Determine the [x, y] coordinate at the center of the cell enclosing the given text.  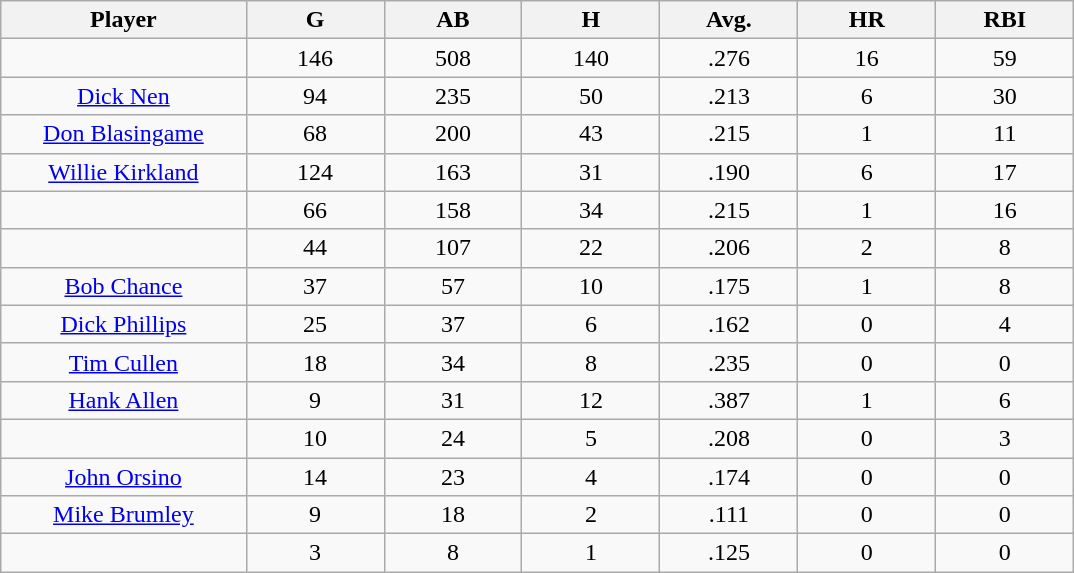
14 [315, 477]
Mike Brumley [124, 515]
.175 [729, 286]
.162 [729, 324]
AB [453, 20]
11 [1005, 134]
.213 [729, 96]
43 [591, 134]
94 [315, 96]
140 [591, 58]
.111 [729, 515]
.235 [729, 362]
12 [591, 400]
Willie Kirkland [124, 172]
Don Blasingame [124, 134]
124 [315, 172]
23 [453, 477]
H [591, 20]
50 [591, 96]
508 [453, 58]
24 [453, 438]
59 [1005, 58]
57 [453, 286]
Player [124, 20]
17 [1005, 172]
Tim Cullen [124, 362]
5 [591, 438]
146 [315, 58]
.387 [729, 400]
66 [315, 210]
158 [453, 210]
G [315, 20]
RBI [1005, 20]
Bob Chance [124, 286]
22 [591, 248]
68 [315, 134]
HR [867, 20]
235 [453, 96]
44 [315, 248]
Dick Phillips [124, 324]
.276 [729, 58]
.206 [729, 248]
Avg. [729, 20]
.174 [729, 477]
Dick Nen [124, 96]
.190 [729, 172]
163 [453, 172]
John Orsino [124, 477]
200 [453, 134]
30 [1005, 96]
107 [453, 248]
.208 [729, 438]
.125 [729, 553]
25 [315, 324]
Hank Allen [124, 400]
